Search for the cell housing the specified text and yield its [x, y] center coordinate. 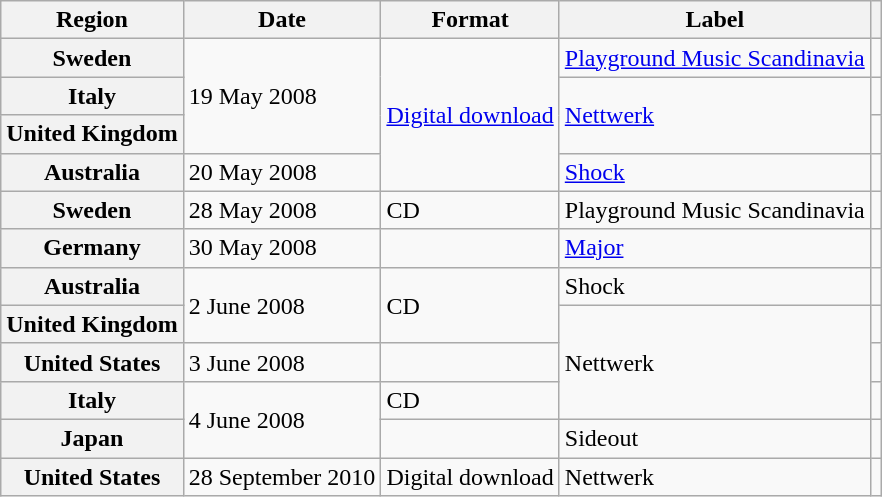
Japan [92, 438]
Format [470, 20]
28 September 2010 [282, 477]
Major [714, 248]
Label [714, 20]
Date [282, 20]
3 June 2008 [282, 362]
Sideout [714, 438]
Germany [92, 248]
30 May 2008 [282, 248]
20 May 2008 [282, 172]
2 June 2008 [282, 305]
Region [92, 20]
4 June 2008 [282, 419]
19 May 2008 [282, 96]
28 May 2008 [282, 210]
